Locate the cell with the specified text and output its [X, Y] center coordinate. 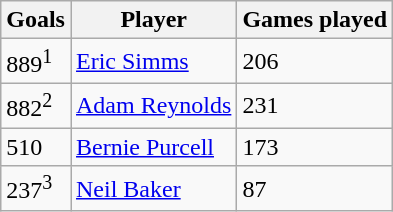
Neil Baker [153, 188]
8822 [36, 106]
87 [315, 188]
231 [315, 106]
Games played [315, 20]
Adam Reynolds [153, 106]
2373 [36, 188]
206 [315, 62]
Goals [36, 20]
173 [315, 147]
Bernie Purcell [153, 147]
Eric Simms [153, 62]
510 [36, 147]
8891 [36, 62]
Player [153, 20]
